Locate the cell with the specified text and output its (X, Y) center coordinate. 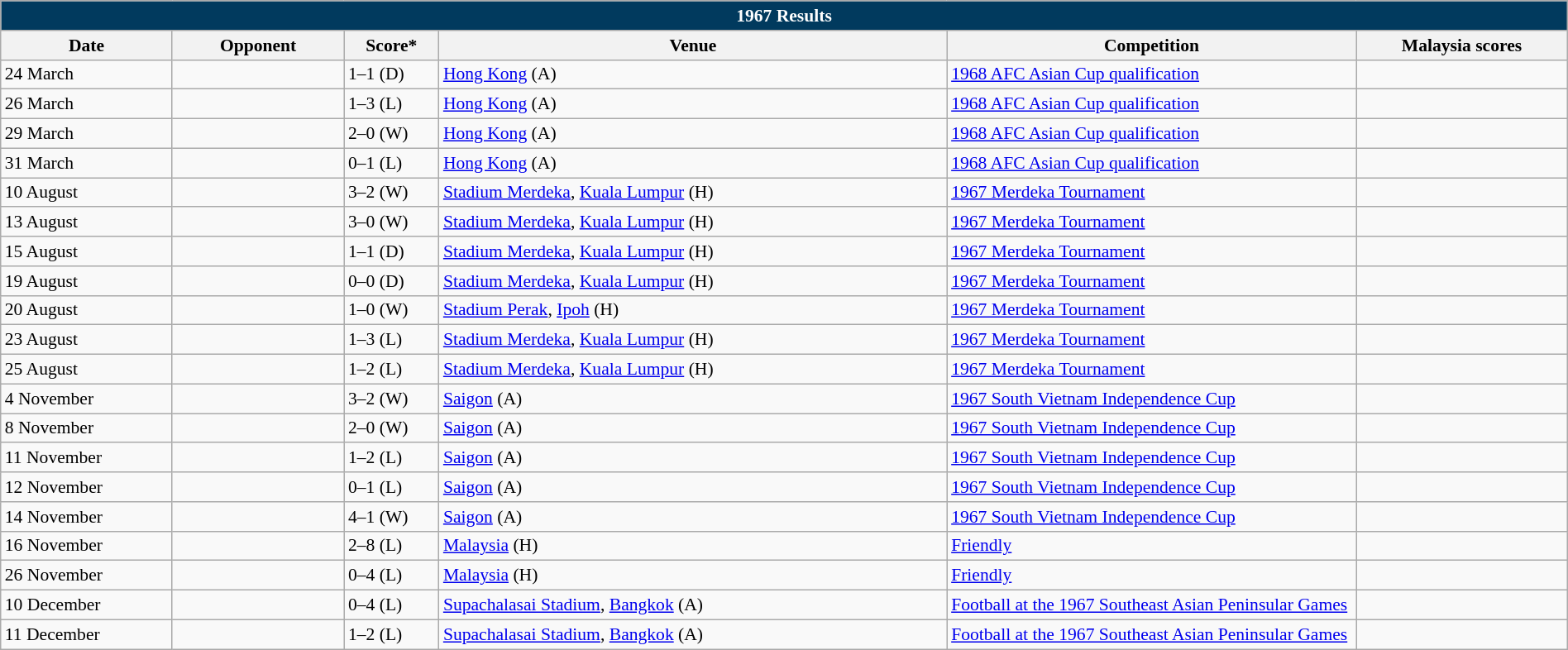
8 November (87, 428)
0–0 (D) (392, 281)
Score* (392, 45)
31 March (87, 163)
16 November (87, 546)
10 December (87, 605)
Stadium Perak, Ipoh (H) (693, 310)
12 November (87, 487)
2–8 (L) (392, 546)
26 November (87, 576)
Opponent (258, 45)
20 August (87, 310)
25 August (87, 370)
Date (87, 45)
24 March (87, 74)
4–1 (W) (392, 517)
Venue (693, 45)
1967 Results (784, 16)
19 August (87, 281)
15 August (87, 251)
3–0 (W) (392, 222)
14 November (87, 517)
26 March (87, 104)
Competition (1151, 45)
11 December (87, 634)
29 March (87, 134)
4 November (87, 399)
11 November (87, 458)
1–0 (W) (392, 310)
Malaysia scores (1462, 45)
23 August (87, 340)
10 August (87, 193)
13 August (87, 222)
